Capture the cell that displays the provided text and extract its (X, Y) central coordinate. 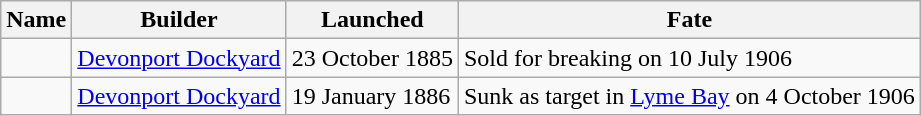
19 January 1886 (372, 96)
Launched (372, 20)
Fate (689, 20)
23 October 1885 (372, 58)
Builder (179, 20)
Sunk as target in Lyme Bay on 4 October 1906 (689, 96)
Sold for breaking on 10 July 1906 (689, 58)
Name (36, 20)
